Output the [x, y] coordinate of the center of the cell containing the given text.  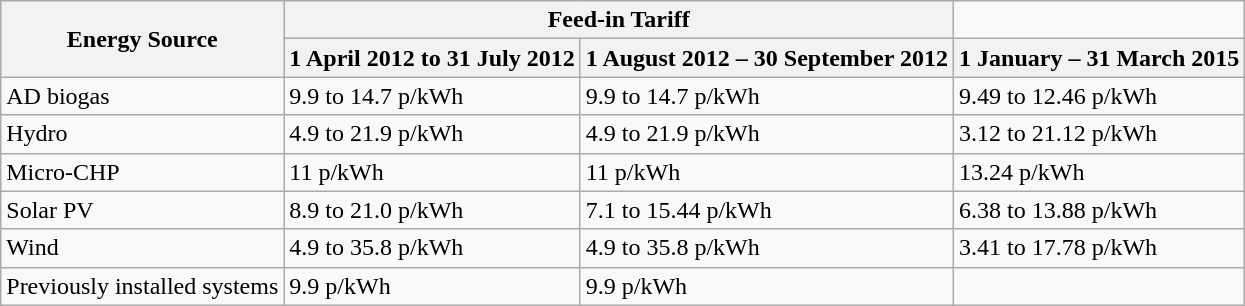
Previously installed systems [142, 286]
Feed-in Tariff [619, 20]
7.1 to 15.44 p/kWh [766, 210]
13.24 p/kWh [1100, 172]
1 April 2012 to 31 July 2012 [432, 58]
Solar PV [142, 210]
AD biogas [142, 96]
3.12 to 21.12 p/kWh [1100, 134]
3.41 to 17.78 p/kWh [1100, 248]
Wind [142, 248]
9.49 to 12.46 p/kWh [1100, 96]
1 January – 31 March 2015 [1100, 58]
Micro-CHP [142, 172]
Energy Source [142, 39]
8.9 to 21.0 p/kWh [432, 210]
Hydro [142, 134]
1 August 2012 – 30 September 2012 [766, 58]
6.38 to 13.88 p/kWh [1100, 210]
